Capture the cell that displays the provided text and extract its [X, Y] central coordinate. 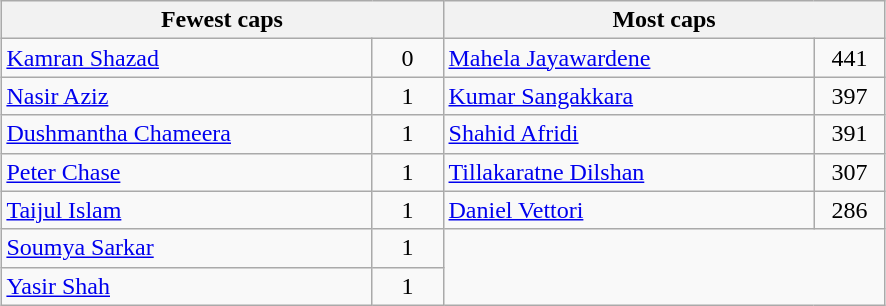
Kumar Sangakkara [628, 96]
441 [850, 58]
Shahid Afridi [628, 134]
0 [408, 58]
Daniel Vettori [628, 210]
Kamran Shazad [186, 58]
Nasir Aziz [186, 96]
Peter Chase [186, 172]
Dushmantha Chameera [186, 134]
397 [850, 96]
Taijul Islam [186, 210]
Mahela Jayawardene [628, 58]
Soumya Sarkar [186, 248]
391 [850, 134]
286 [850, 210]
Tillakaratne Dilshan [628, 172]
Fewest caps [222, 20]
Most caps [664, 20]
307 [850, 172]
Yasir Shah [186, 286]
